Capture the cell that displays the provided text and extract its (x, y) central coordinate. 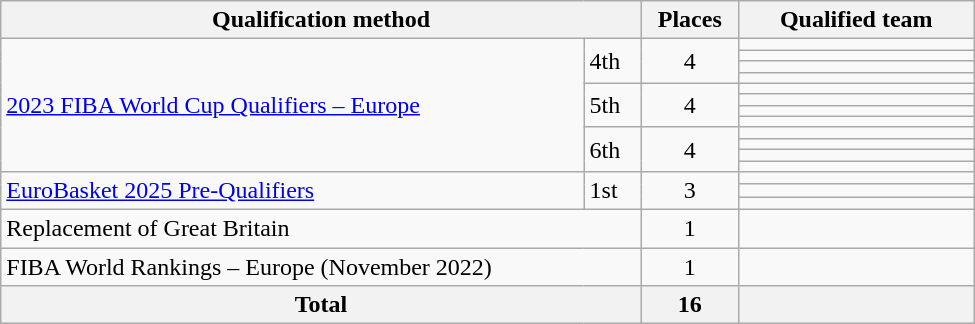
Places (690, 20)
5th (612, 105)
Total (322, 305)
2023 FIBA World Cup Qualifiers – Europe (292, 106)
4th (612, 61)
6th (612, 149)
FIBA World Rankings – Europe (November 2022) (322, 267)
Qualified team (856, 20)
16 (690, 305)
3 (690, 191)
1st (612, 191)
Qualification method (322, 20)
Replacement of Great Britain (322, 229)
EuroBasket 2025 Pre-Qualifiers (292, 191)
